For the text-containing cell, return its midpoint in (x, y) coordinate format. 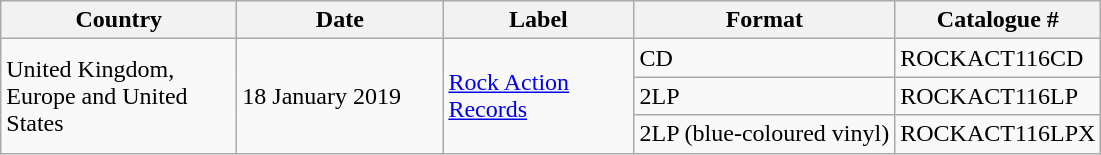
ROCKACT116LP (998, 96)
Date (340, 20)
Rock Action Records (538, 96)
Catalogue # (998, 20)
CD (764, 58)
ROCKACT116LPX (998, 134)
2LP (blue-coloured vinyl) (764, 134)
Label (538, 20)
ROCKACT116CD (998, 58)
United Kingdom, Europe and United States (119, 96)
Format (764, 20)
18 January 2019 (340, 96)
2LP (764, 96)
Country (119, 20)
